Pinpoint the cell where the given text exists, returning its (X, Y) midpoint coordinate. 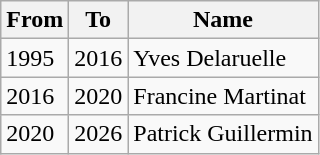
To (98, 20)
Yves Delaruelle (223, 58)
Patrick Guillermin (223, 134)
From (35, 20)
Name (223, 20)
2026 (98, 134)
1995 (35, 58)
Francine Martinat (223, 96)
